Scan for the cell matching the given text and deliver its [x, y] coordinate at center. 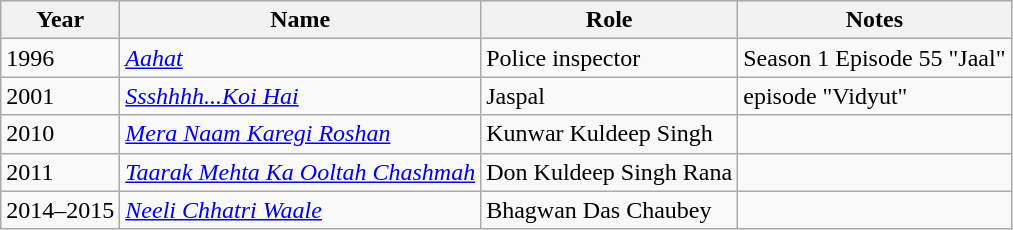
Aahat [300, 58]
Police inspector [610, 58]
2011 [60, 172]
Notes [874, 20]
2010 [60, 134]
Jaspal [610, 96]
2001 [60, 96]
Year [60, 20]
Name [300, 20]
2014–2015 [60, 210]
episode "Vidyut" [874, 96]
Neeli Chhatri Waale [300, 210]
1996 [60, 58]
Taarak Mehta Ka Ooltah Chashmah [300, 172]
Kunwar Kuldeep Singh [610, 134]
Season 1 Episode 55 "Jaal" [874, 58]
Don Kuldeep Singh Rana [610, 172]
Ssshhhh...Koi Hai [300, 96]
Role [610, 20]
Mera Naam Karegi Roshan [300, 134]
Bhagwan Das Chaubey [610, 210]
